Locate the cell with the specified text and output its (X, Y) center coordinate. 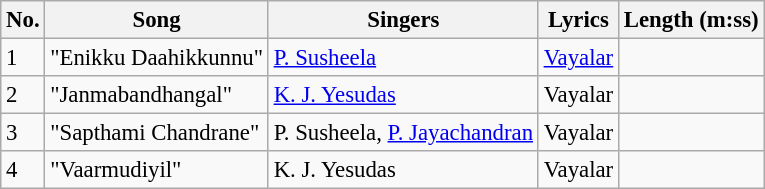
"Sapthami Chandrane" (156, 133)
P. Susheela (403, 58)
Lyrics (578, 20)
Song (156, 20)
"Vaarmudiyil" (156, 170)
4 (23, 170)
3 (23, 133)
Length (m:ss) (692, 20)
"Janmabandhangal" (156, 95)
"Enikku Daahikkunnu" (156, 58)
1 (23, 58)
No. (23, 20)
Singers (403, 20)
2 (23, 95)
P. Susheela, P. Jayachandran (403, 133)
